Extract the [X, Y] coordinate from the center of the cell holding the provided text.  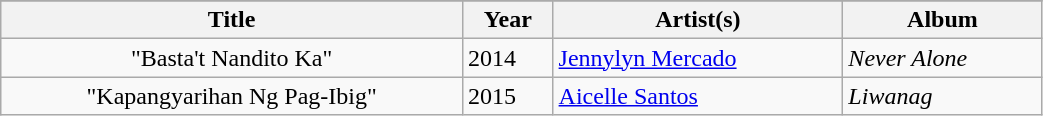
Liwanag [942, 96]
2014 [508, 58]
Album [942, 20]
"Kapangyarihan Ng Pag-Ibig" [232, 96]
Jennylyn Mercado [698, 58]
Artist(s) [698, 20]
"Basta't Nandito Ka" [232, 58]
2015 [508, 96]
Year [508, 20]
Aicelle Santos [698, 96]
Never Alone [942, 58]
Title [232, 20]
